Extract the [X, Y] coordinate from the center of the cell holding the provided text.  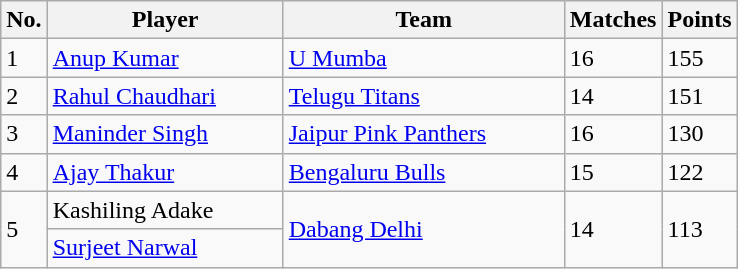
155 [700, 58]
2 [24, 96]
Player [165, 20]
15 [613, 172]
No. [24, 20]
Maninder Singh [165, 134]
Matches [613, 20]
Bengaluru Bulls [424, 172]
Anup Kumar [165, 58]
Kashiling Adake [165, 210]
130 [700, 134]
Team [424, 20]
Rahul Chaudhari [165, 96]
Dabang Delhi [424, 229]
151 [700, 96]
4 [24, 172]
1 [24, 58]
U Mumba [424, 58]
Points [700, 20]
113 [700, 229]
Jaipur Pink Panthers [424, 134]
3 [24, 134]
Ajay Thakur [165, 172]
Surjeet Narwal [165, 248]
122 [700, 172]
Telugu Titans [424, 96]
5 [24, 229]
